Locate the cell with the specified text and output its (x, y) center coordinate. 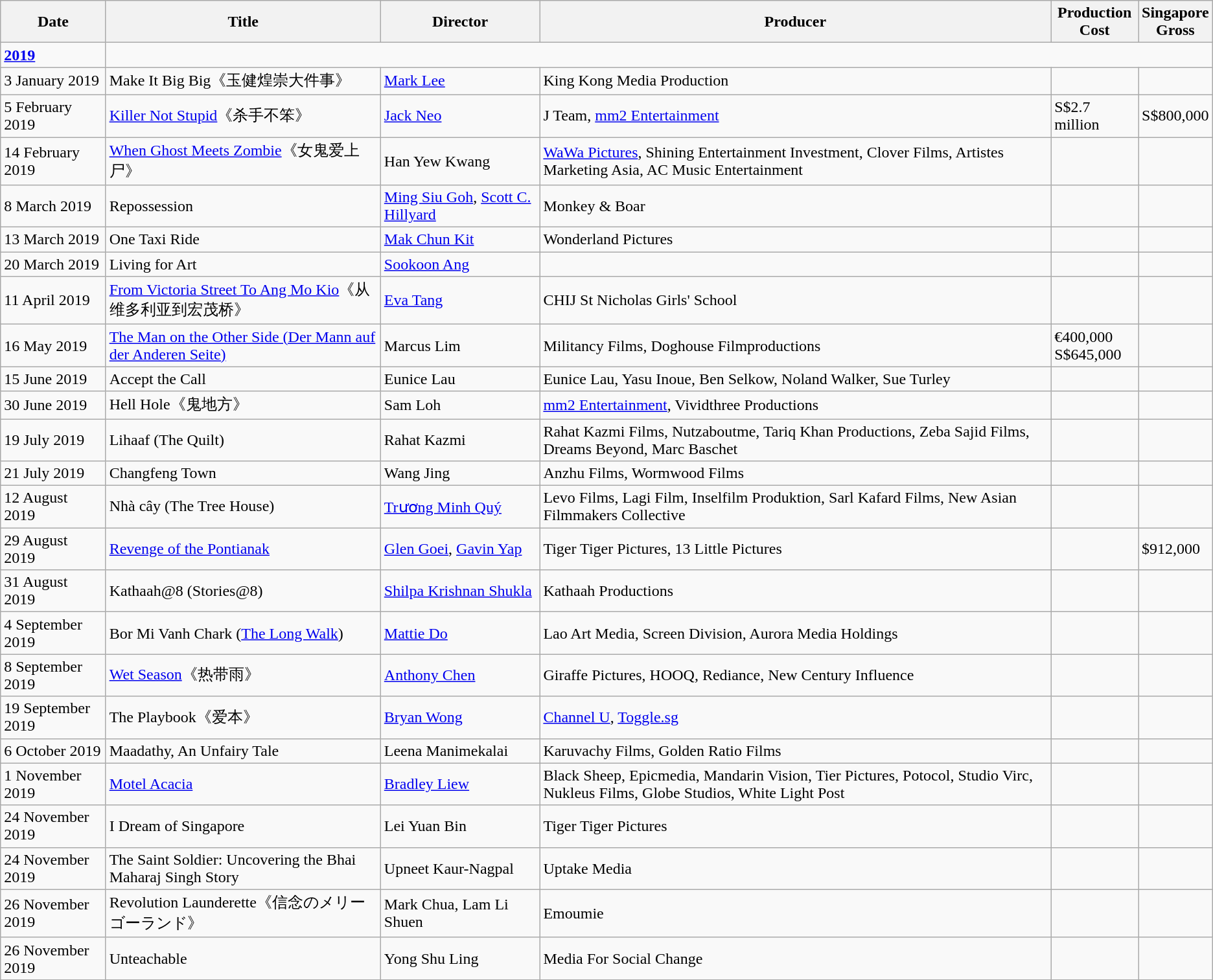
Repossession (243, 206)
2019 (53, 55)
Revolution Launderette《信念のメリーゴーランド》 (243, 913)
Monkey & Boar (796, 206)
6 October 2019 (53, 751)
Media For Social Change (796, 959)
Sam Loh (460, 405)
Maadathy, An Unfairy Tale (243, 751)
19 July 2019 (53, 439)
WaWa Pictures, Shining Entertainment Investment, Clover Films, Artistes Marketing Asia, AC Music Entertainment (796, 161)
Make It Big Big《玉健煌崇大件事》 (243, 82)
Eunice Lau, Yasu Inoue, Ben Selkow, Noland Walker, Sue Turley (796, 379)
Trương Minh Quý (460, 507)
15 June 2019 (53, 379)
30 June 2019 (53, 405)
Nhà cây (The Tree House) (243, 507)
Eva Tang (460, 301)
Eunice Lau (460, 379)
Giraffe Pictures, HOOQ, Rediance, New Century Influence (796, 675)
I Dream of Singapore (243, 826)
Bor Mi Vanh Chark (The Long Walk) (243, 633)
Tiger Tiger Pictures, 13 Little Pictures (796, 549)
Kathaah@8 (Stories@8) (243, 591)
1 November 2019 (53, 784)
Militancy Films, Doghouse Filmproductions (796, 346)
Bradley Liew (460, 784)
Producer (796, 22)
Changfeng Town (243, 473)
8 March 2019 (53, 206)
CHIJ St Nicholas Girls' School (796, 301)
13 March 2019 (53, 240)
19 September 2019 (53, 718)
Rahat Kazmi (460, 439)
€400,000S$645,000 (1095, 346)
Lao Art Media, Screen Division, Aurora Media Holdings (796, 633)
4 September 2019 (53, 633)
Han Yew Kwang (460, 161)
Accept the Call (243, 379)
Mark Chua, Lam Li Shuen (460, 913)
The Man on the Other Side (Der Mann auf der Anderen Seite) (243, 346)
Revenge of the Pontianak (243, 549)
16 May 2019 (53, 346)
S$2.7 million (1095, 115)
Living for Art (243, 264)
Mattie Do (460, 633)
Shilpa Krishnan Shukla (460, 591)
Title (243, 22)
14 February 2019 (53, 161)
29 August 2019 (53, 549)
11 April 2019 (53, 301)
Marcus Lim (460, 346)
S$800,000 (1175, 115)
Director (460, 22)
3 January 2019 (53, 82)
Anzhu Films, Wormwood Films (796, 473)
Tiger Tiger Pictures (796, 826)
Channel U, Toggle.sg (796, 718)
Glen Goei, Gavin Yap (460, 549)
Wonderland Pictures (796, 240)
31 August 2019 (53, 591)
Ming Siu Goh, Scott C. Hillyard (460, 206)
Singapore Gross (1175, 22)
Date (53, 22)
Uptake Media (796, 868)
Killer Not Stupid《杀手不笨》 (243, 115)
Unteachable (243, 959)
Karuvachy Films, Golden Ratio Films (796, 751)
Leena Manimekalai (460, 751)
Hell Hole《⿁地⽅》 (243, 405)
Black Sheep, Epicmedia, Mandarin Vision, Tier Pictures, Potocol, Studio Virc, Nukleus Films, Globe Studios, White Light Post (796, 784)
Mark Lee (460, 82)
Lei Yuan Bin (460, 826)
$912,000 (1175, 549)
King Kong Media Production (796, 82)
Anthony Chen (460, 675)
21 July 2019 (53, 473)
5 February 2019 (53, 115)
Jack Neo (460, 115)
When Ghost Meets Zombie《女鬼爱上尸》 (243, 161)
Wet Season《热带雨》 (243, 675)
Lihaaf (The Quilt) (243, 439)
The Playbook《爱本》 (243, 718)
One Taxi Ride (243, 240)
Rahat Kazmi Films, Nutzaboutme, Tariq Khan Productions, Zeba Sajid Films, Dreams Beyond, Marc Baschet (796, 439)
Yong Shu Ling (460, 959)
Production Cost (1095, 22)
Levo Films, Lagi Film, Inselfilm Produktion, Sarl Kafard Films, New Asian Filmmakers Collective (796, 507)
Upneet Kaur-Nagpal (460, 868)
mm2 Entertainment, Vividthree Productions (796, 405)
Sookoon Ang (460, 264)
J Team, mm2 Entertainment (796, 115)
From Victoria Street To Ang Mo Kio《从维多利亚到宏茂桥》 (243, 301)
Emoumie (796, 913)
Mak Chun Kit (460, 240)
12 August 2019 (53, 507)
Wang Jing (460, 473)
Kathaah Productions (796, 591)
8 September 2019 (53, 675)
Bryan Wong (460, 718)
20 March 2019 (53, 264)
Motel Acacia (243, 784)
The Saint Soldier: Uncovering the Bhai Maharaj Singh Story (243, 868)
